Find where the given text appears and provide that cell's center as (x, y) coordinate. 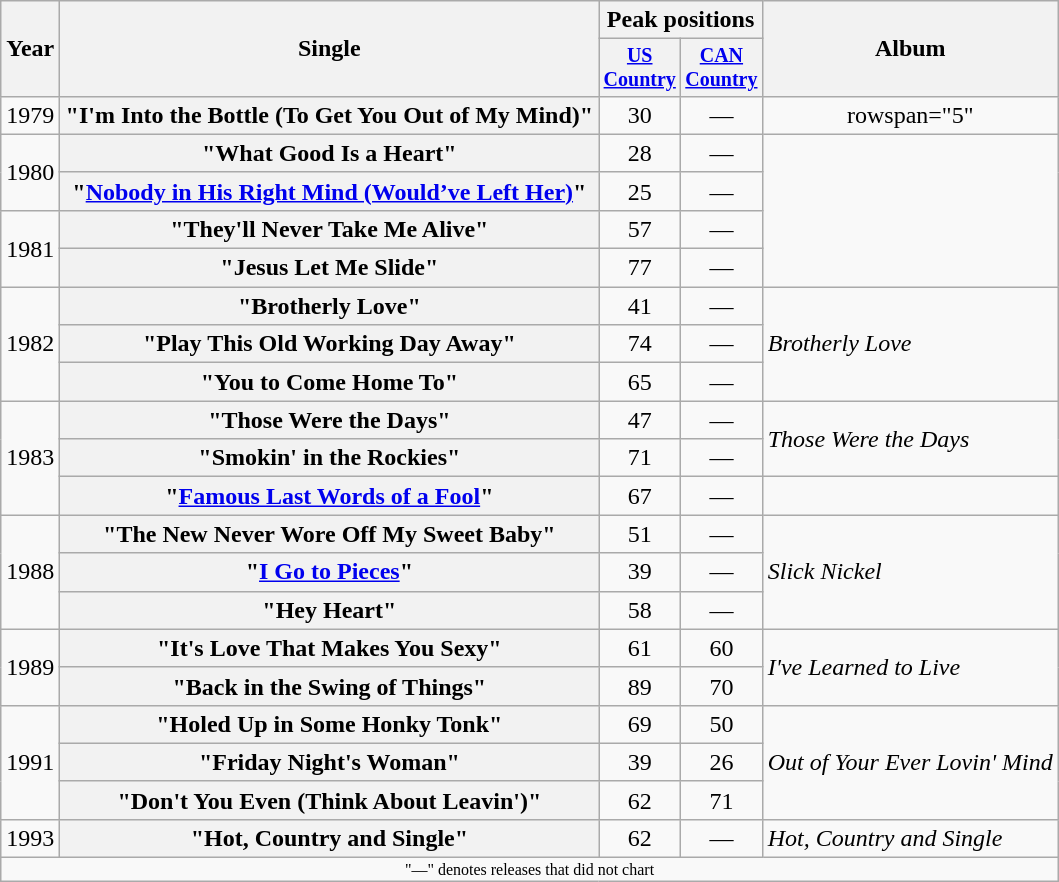
"Hot, Country and Single" (330, 838)
28 (640, 153)
Slick Nickel (910, 572)
"Nobody in His Right Mind (Would’ve Left Her)" (330, 191)
"Famous Last Words of a Fool" (330, 496)
Out of Your Ever Lovin' Mind (910, 762)
1983 (30, 458)
1982 (30, 344)
57 (640, 229)
58 (640, 610)
Brotherly Love (910, 344)
Album (910, 49)
rowspan="5" (910, 115)
"Back in the Swing of Things" (330, 686)
1993 (30, 838)
61 (640, 648)
1979 (30, 115)
51 (640, 534)
CAN Country (722, 68)
"I'm Into the Bottle (To Get You Out of My Mind)" (330, 115)
"Jesus Let Me Slide" (330, 268)
"The New Never Wore Off My Sweet Baby" (330, 534)
US Country (640, 68)
"Hey Heart" (330, 610)
67 (640, 496)
89 (640, 686)
1988 (30, 572)
1981 (30, 248)
"—" denotes releases that did not chart (530, 870)
"Don't You Even (Think About Leavin')" (330, 800)
Hot, Country and Single (910, 838)
1991 (30, 762)
41 (640, 306)
"Play This Old Working Day Away" (330, 344)
74 (640, 344)
"It's Love That Makes You Sexy" (330, 648)
30 (640, 115)
77 (640, 268)
"Friday Night's Woman" (330, 762)
70 (722, 686)
47 (640, 420)
Single (330, 49)
26 (722, 762)
"Smokin' in the Rockies" (330, 458)
"Holed Up in Some Honky Tonk" (330, 724)
"Brotherly Love" (330, 306)
69 (640, 724)
50 (722, 724)
65 (640, 382)
"You to Come Home To" (330, 382)
Year (30, 49)
"What Good Is a Heart" (330, 153)
"Those Were the Days" (330, 420)
"I Go to Pieces" (330, 572)
Peak positions (680, 20)
Those Were the Days (910, 439)
60 (722, 648)
"They'll Never Take Me Alive" (330, 229)
1989 (30, 667)
25 (640, 191)
I've Learned to Live (910, 667)
1980 (30, 172)
